Extract the [X, Y] coordinate from the center of the cell holding the provided text.  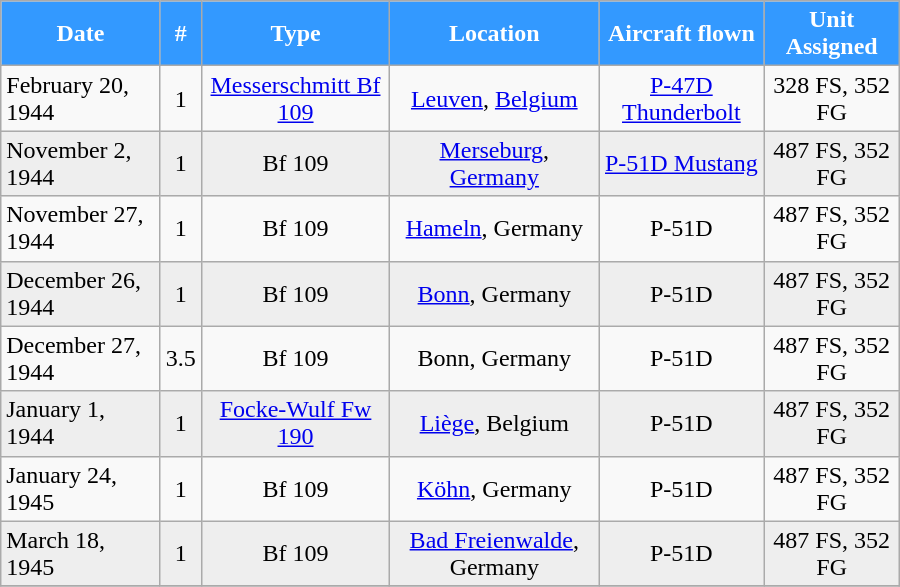
Type [296, 34]
December 27, 1944 [80, 358]
Liège, Belgium [494, 424]
# [180, 34]
Bad Freienwalde, Germany [494, 554]
P-47D Thunderbolt [682, 98]
February 20, 1944 [80, 98]
P-51D Mustang [682, 164]
Leuven, Belgium [494, 98]
Messerschmitt Bf 109 [296, 98]
December 26, 1944 [80, 294]
November 2, 1944 [80, 164]
Location [494, 34]
March 18, 1945 [80, 554]
November 27, 1944 [80, 228]
Merseburg, Germany [494, 164]
Hameln, Germany [494, 228]
Focke-Wulf Fw 190 [296, 424]
Aircraft flown [682, 34]
Unit Assigned [832, 34]
Date [80, 34]
January 1, 1944 [80, 424]
Köhn, Germany [494, 488]
328 FS, 352 FG [832, 98]
January 24, 1945 [80, 488]
3.5 [180, 358]
